For the text-containing cell, return its midpoint in [X, Y] coordinate format. 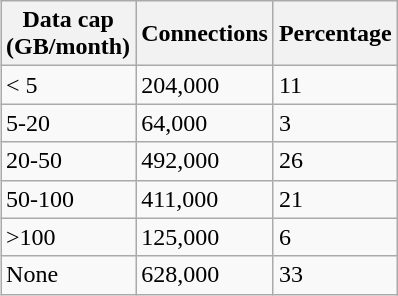
11 [335, 85]
125,000 [205, 237]
21 [335, 199]
64,000 [205, 123]
204,000 [205, 85]
50-100 [68, 199]
492,000 [205, 161]
Percentage [335, 34]
Connections [205, 34]
411,000 [205, 199]
628,000 [205, 275]
< 5 [68, 85]
None [68, 275]
20-50 [68, 161]
>100 [68, 237]
33 [335, 275]
26 [335, 161]
6 [335, 237]
5-20 [68, 123]
Data cap(GB/month) [68, 34]
3 [335, 123]
